Output the (X, Y) coordinate of the center of the cell containing the given text.  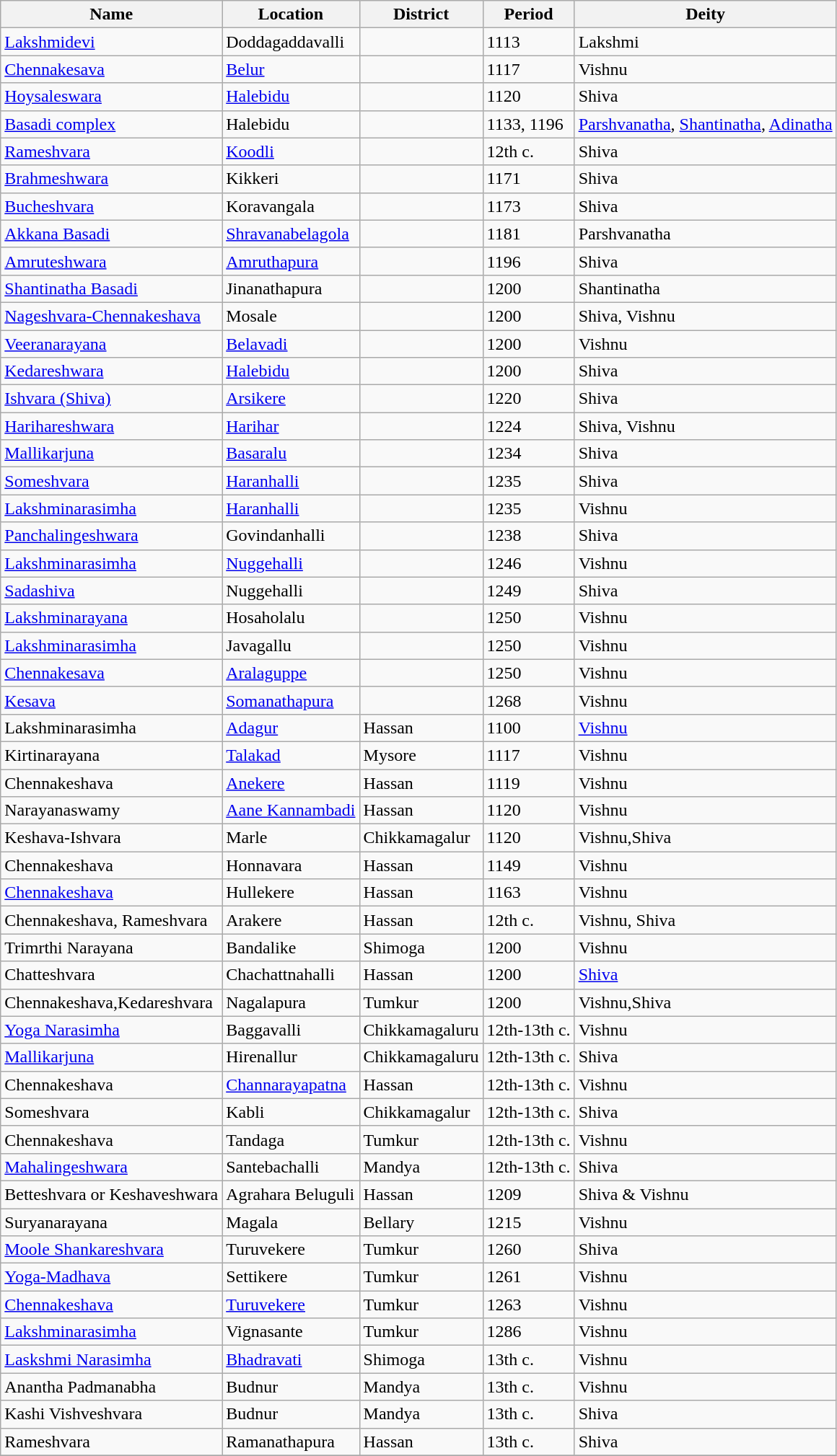
Basaralu (291, 454)
Koravangala (291, 206)
Kesava (111, 700)
Chatteshvara (111, 975)
Anekere (291, 782)
Hoysaleswara (111, 97)
Basadi complex (111, 124)
1209 (528, 1194)
Mysore (421, 755)
Chachattnahalli (291, 975)
Chennakeshava, Rameshvara (111, 920)
Agrahara Beluguli (291, 1194)
Settikere (291, 1277)
Lakshmi (706, 42)
1260 (528, 1250)
Marle (291, 838)
Baggavalli (291, 1030)
1173 (528, 206)
Shravanabelagola (291, 234)
Santebachalli (291, 1167)
Govindanhalli (291, 536)
Ramanathapura (291, 1442)
Amruthapura (291, 261)
Bellary (421, 1222)
Parshvanatha, Shantinatha, Adinatha (706, 124)
Veeranarayana (111, 344)
1119 (528, 782)
Channarayapatna (291, 1085)
Hullekere (291, 893)
Vishnu, Shiva (706, 920)
Ishvara (Shiva) (111, 399)
Betteshvara or Keshaveshwara (111, 1194)
Moole Shankareshvara (111, 1250)
1286 (528, 1332)
Doddagaddavalli (291, 42)
Javagallu (291, 645)
Shiva & Vishnu (706, 1194)
Talakad (291, 755)
Kikkeri (291, 179)
Amruteshwara (111, 261)
Deity (706, 14)
Koodli (291, 151)
1133, 1196 (528, 124)
Nagalapura (291, 1002)
Vignasante (291, 1332)
Adagur (291, 728)
Bucheshvara (111, 206)
1263 (528, 1305)
Akkana Basadi (111, 234)
Arakere (291, 920)
Location (291, 14)
Bandalike (291, 948)
Mosale (291, 316)
1268 (528, 700)
Shantinatha Basadi (111, 288)
Brahmeshwara (111, 179)
1249 (528, 591)
Trimrthi Narayana (111, 948)
1246 (528, 563)
1215 (528, 1222)
Parshvanatha (706, 234)
Shantinatha (706, 288)
Nageshvara-Chennakeshava (111, 316)
Sadashiva (111, 591)
1238 (528, 536)
Belur (291, 69)
Somanathapura (291, 700)
Kedareshwara (111, 371)
1113 (528, 42)
Kashi Vishveshvara (111, 1414)
1234 (528, 454)
1100 (528, 728)
Bhadravati (291, 1359)
Tandaga (291, 1139)
Hosaholalu (291, 618)
Honnavara (291, 865)
Yoga Narasimha (111, 1030)
Name (111, 14)
Yoga-Madhava (111, 1277)
District (421, 14)
Harihareshwara (111, 426)
1149 (528, 865)
1171 (528, 179)
Hirenallur (291, 1057)
Chennakeshava,Kedareshvara (111, 1002)
Arsikere (291, 399)
Jinanathapura (291, 288)
1224 (528, 426)
Kabli (291, 1112)
Aralaguppe (291, 673)
Narayanaswamy (111, 811)
Mahalingeshwara (111, 1167)
Keshava-Ishvara (111, 838)
1181 (528, 234)
Lakshmidevi (111, 42)
Period (528, 14)
1261 (528, 1277)
Belavadi (291, 344)
Lakshminarayana (111, 618)
Anantha Padmanabha (111, 1387)
1220 (528, 399)
1163 (528, 893)
Magala (291, 1222)
Aane Kannambadi (291, 811)
Harihar (291, 426)
1196 (528, 261)
Suryanarayana (111, 1222)
Panchalingeshwara (111, 536)
Kirtinarayana (111, 755)
Laskshmi Narasimha (111, 1359)
